Identify which cell holds the provided text, then report its (X, Y) central coordinate. 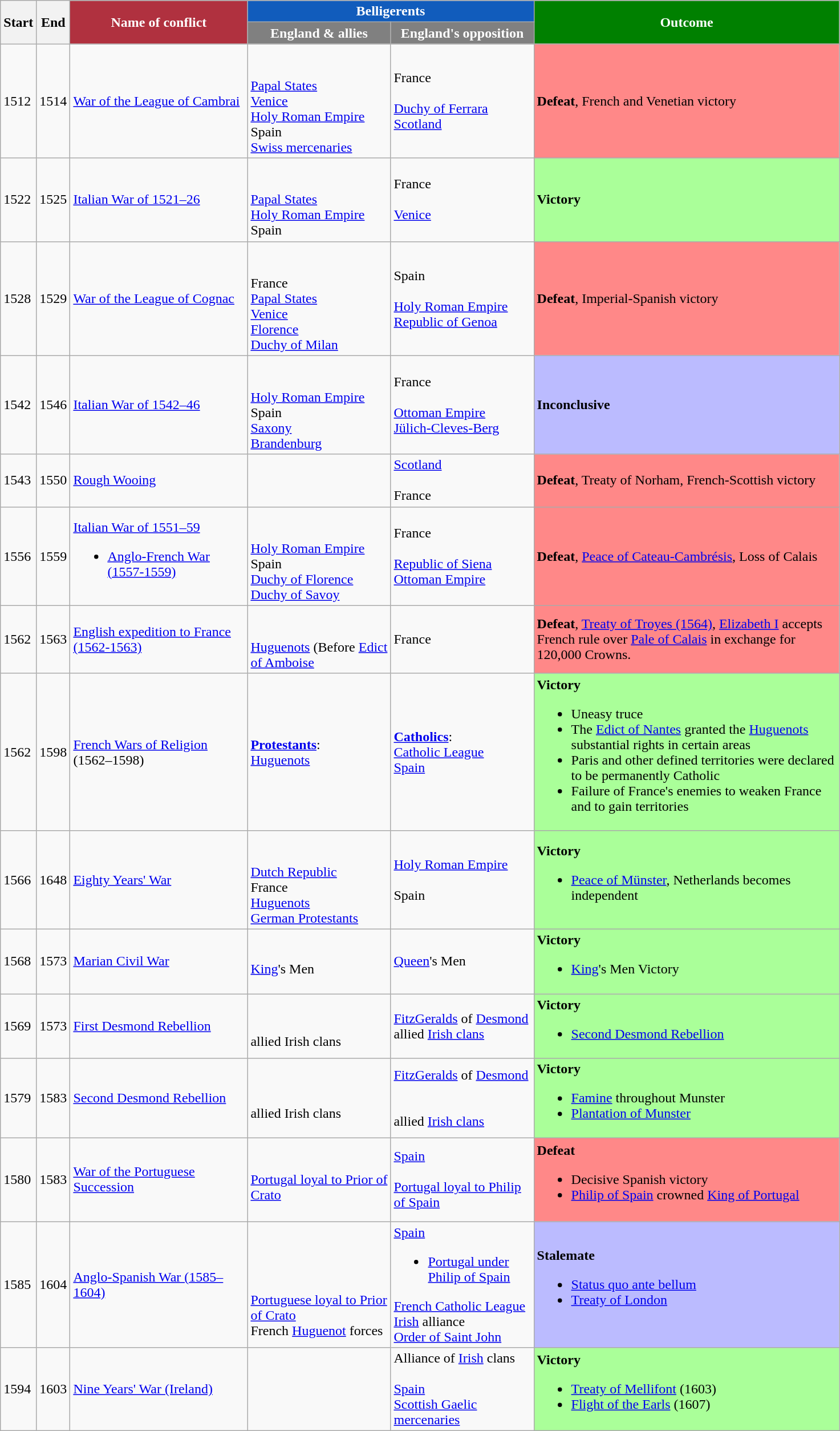
Huguenots (Before Edict of Amboise (319, 639)
France Venice (462, 200)
1568 (18, 961)
Outcome (687, 22)
Dutch Republic France Huguenots German Protestants (319, 880)
Defeat, Peace of Cateau-Cambrésis, Loss of Calais (687, 556)
Start (18, 22)
Holy Roman Empire Spain (462, 880)
England's opposition (462, 33)
Belligerents (391, 11)
1604 (54, 1285)
Italian War of 1521–26 (159, 200)
Eighty Years' War (159, 880)
StalemateStatus quo ante bellumTreaty of London (687, 1285)
Italian War of 1542–46 (159, 405)
1579 (18, 1098)
Papal States Holy Roman Empire Spain (319, 200)
War of the League of Cognac (159, 298)
1550 (54, 480)
Holy Roman Empire Spain Duchy of Florence Duchy of Savoy (319, 556)
1603 (54, 1389)
1559 (54, 556)
VictoryKing's Men Victory (687, 961)
VictoryPeace of Münster, Netherlands becomes independent (687, 880)
Spain Holy Roman Empire Republic of Genoa (462, 298)
France Republic of Siena Ottoman Empire (462, 556)
War of the League of Cambrai (159, 101)
1543 (18, 480)
1525 (54, 200)
1529 (54, 298)
Defeat, Treaty of Troyes (1564), Elizabeth I accepts French rule over Pale of Calais in exchange for 120,000 Crowns. (687, 639)
1580 (18, 1180)
VictoryFamine throughout MunsterPlantation of Munster (687, 1098)
War of the Portuguese Succession (159, 1180)
Catholics: Catholic League Spain (462, 752)
1566 (18, 880)
1542 (18, 405)
1556 (18, 556)
First Desmond Rebellion (159, 1026)
Nine Years' War (Ireland) (159, 1389)
Defeat, Imperial-Spanish victory (687, 298)
DefeatDecisive Spanish victoryPhilip of Spain crowned King of Portugal (687, 1180)
France Ottoman Empire Jülich-Cleves-Berg (462, 405)
Defeat, French and Venetian victory (687, 101)
Queen's Men (462, 961)
Defeat, Treaty of Norham, French-Scottish victory (687, 480)
1585 (18, 1285)
Portuguese loyal to Prior of Crato French Huguenot forces (319, 1285)
VictorySecond Desmond Rebellion (687, 1026)
Second Desmond Rebellion (159, 1098)
End (54, 22)
Rough Wooing (159, 480)
1598 (54, 752)
French Wars of Religion(1562–1598) (159, 752)
Marian Civil War (159, 961)
1522 (18, 200)
Papal States Venice Holy Roman Empire Spain Swiss mercenaries (319, 101)
France Duchy of Ferrara Scotland (462, 101)
VictoryTreaty of Mellifont (1603)Flight of the Earls (1607) (687, 1389)
Spain Portugal loyal to Philip of Spain (462, 1180)
Protestants: Huguenots (319, 752)
Holy Roman Empire Spain Saxony Brandenburg (319, 405)
England & allies (319, 33)
Victory (687, 200)
France (462, 639)
Portugal loyal to Prior of Crato (319, 1180)
Inconclusive (687, 405)
1648 (54, 880)
Anglo-Spanish War (1585–1604) (159, 1285)
Spain Portugal under Philip of Spain French Catholic League Irish alliance Order of Saint John (462, 1285)
Scotland France (462, 480)
1563 (54, 639)
English expedition to France (1562-1563) (159, 639)
1514 (54, 101)
Name of conflict (159, 22)
1528 (18, 298)
King's Men (319, 961)
Italian War of 1551–59Anglo-French War (1557-1559) (159, 556)
France Papal States Venice Florence Duchy of Milan (319, 298)
Alliance of Irish clans Spain Scottish Gaelic mercenaries (462, 1389)
1569 (18, 1026)
1512 (18, 101)
1546 (54, 405)
1594 (18, 1389)
